Pinpoint the cell where the given text exists, returning its (X, Y) midpoint coordinate. 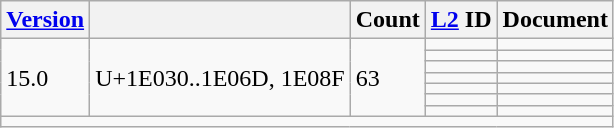
Version (46, 20)
U+1E030..1E06D, 1E08F (220, 78)
15.0 (46, 78)
Count (388, 20)
L2 ID (461, 20)
63 (388, 78)
Document (555, 20)
